Pinpoint the cell where the given text exists, returning its [X, Y] midpoint coordinate. 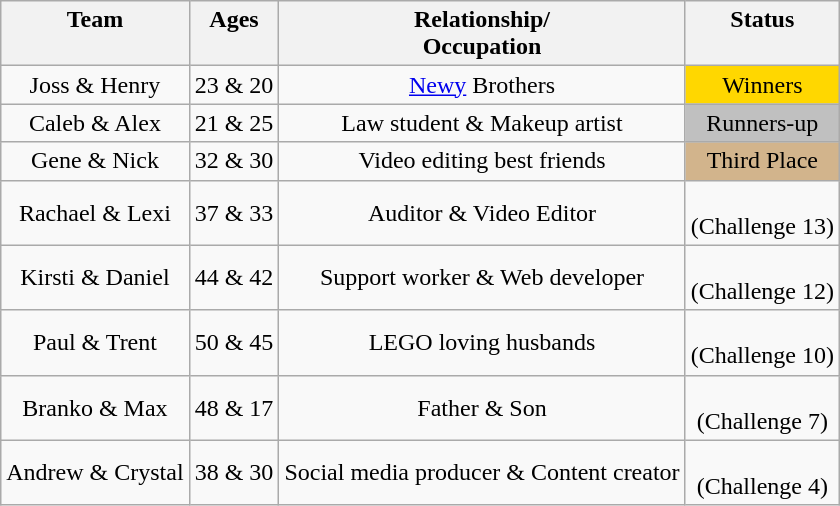
Rachael & Lexi [95, 212]
(Challenge 13) [762, 212]
Video editing best friends [482, 161]
Support worker & Web developer [482, 278]
LEGO loving husbands [482, 342]
48 & 17 [234, 408]
Status [762, 34]
38 & 30 [234, 472]
21 & 25 [234, 123]
Gene & Nick [95, 161]
Runners-up [762, 123]
(Challenge 4) [762, 472]
(Challenge 7) [762, 408]
Newy Brothers [482, 85]
Auditor & Video Editor [482, 212]
Social media producer & Content creator [482, 472]
23 & 20 [234, 85]
32 & 30 [234, 161]
Winners [762, 85]
Team [95, 34]
Kirsti & Daniel [95, 278]
Joss & Henry [95, 85]
Father & Son [482, 408]
Law student & Makeup artist [482, 123]
37 & 33 [234, 212]
50 & 45 [234, 342]
Ages [234, 34]
Paul & Trent [95, 342]
44 & 42 [234, 278]
Caleb & Alex [95, 123]
Andrew & Crystal [95, 472]
(Challenge 10) [762, 342]
Branko & Max [95, 408]
Relationship/Occupation [482, 34]
(Challenge 12) [762, 278]
Third Place [762, 161]
